Pinpoint the cell where the given text exists, returning its [x, y] midpoint coordinate. 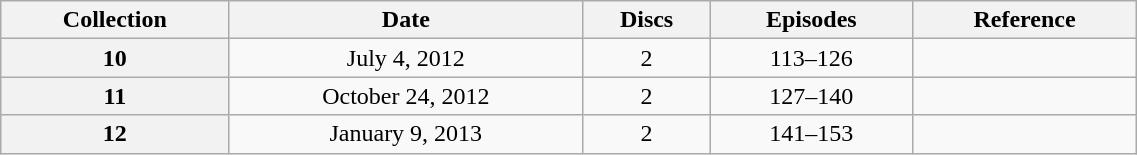
12 [115, 134]
July 4, 2012 [406, 58]
October 24, 2012 [406, 96]
11 [115, 96]
10 [115, 58]
113–126 [811, 58]
Discs [647, 20]
Collection [115, 20]
January 9, 2013 [406, 134]
127–140 [811, 96]
Reference [1024, 20]
Episodes [811, 20]
141–153 [811, 134]
Date [406, 20]
